Return the (x, y) coordinate for the center point of the cell that contains the specified text.  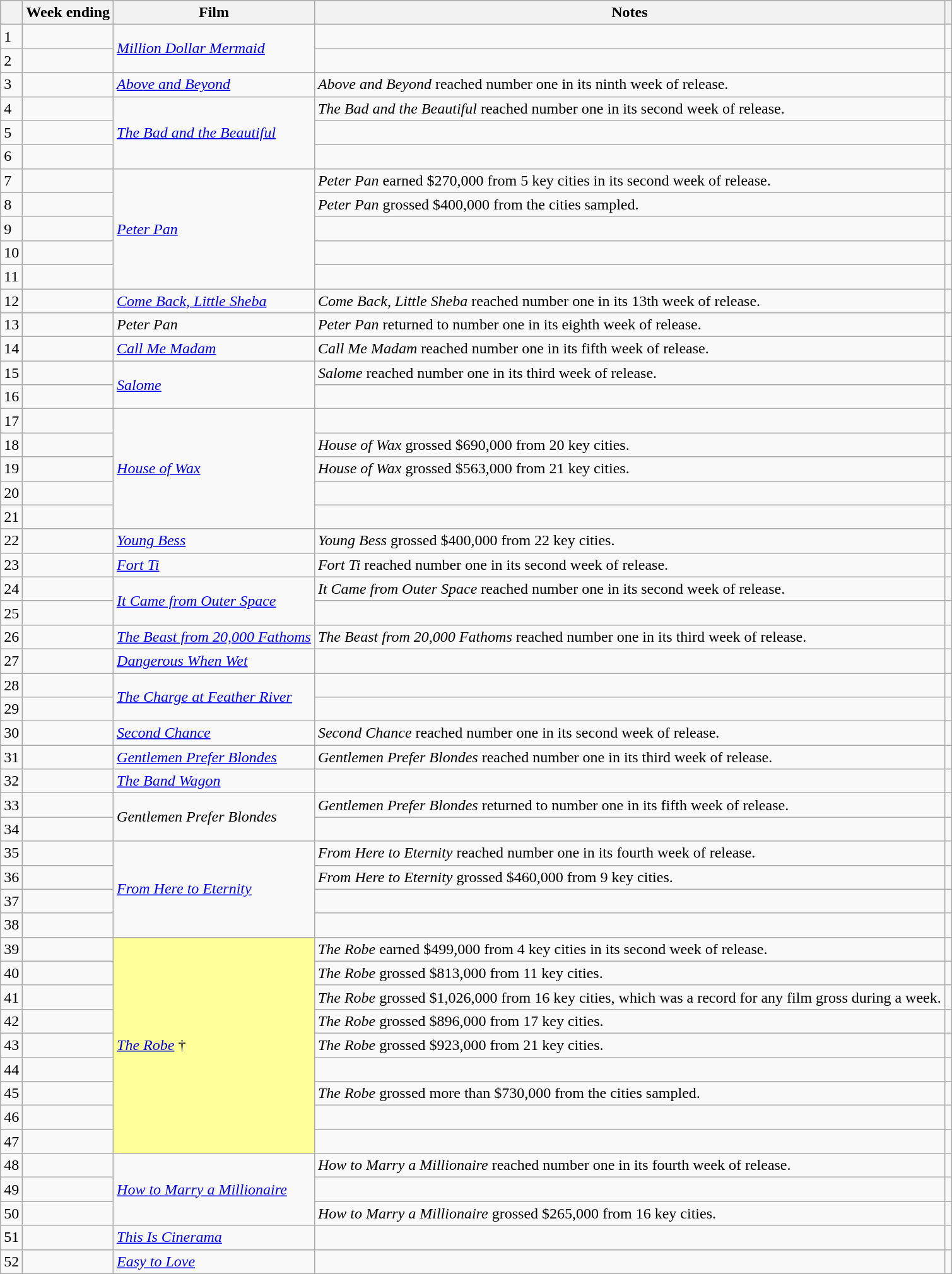
How to Marry a Millionaire grossed $265,000 from 16 key cities. (630, 1213)
33 (11, 805)
14 (11, 349)
10 (11, 252)
50 (11, 1213)
34 (11, 829)
18 (11, 445)
9 (11, 228)
8 (11, 204)
6 (11, 156)
2 (11, 61)
Come Back, Little Sheba (214, 301)
The Robe grossed $923,000 from 21 key cities. (630, 1045)
Peter Pan earned $270,000 from 5 key cities in its second week of release. (630, 180)
45 (11, 1094)
32 (11, 781)
43 (11, 1045)
Above and Beyond (214, 85)
It Came from Outer Space reached number one in its second week of release. (630, 589)
20 (11, 493)
Young Bess grossed $400,000 from 22 key cities. (630, 541)
48 (11, 1165)
The Charge at Feather River (214, 697)
The Robe grossed $1,026,000 from 16 key cities, which was a record for any film gross during a week. (630, 997)
Million Dollar Mermaid (214, 49)
Second Chance (214, 733)
Salome reached number one in its third week of release. (630, 373)
26 (11, 637)
Week ending (68, 13)
44 (11, 1070)
35 (11, 853)
46 (11, 1118)
4 (11, 109)
How to Marry a Millionaire (214, 1189)
15 (11, 373)
The Bad and the Beautiful (214, 133)
52 (11, 1261)
The Robe earned $499,000 from 4 key cities in its second week of release. (630, 949)
29 (11, 709)
23 (11, 565)
51 (11, 1237)
Peter Pan returned to number one in its eighth week of release. (630, 325)
30 (11, 733)
This Is Cinerama (214, 1237)
40 (11, 973)
47 (11, 1141)
21 (11, 517)
Dangerous When Wet (214, 661)
From Here to Eternity reached number one in its fourth week of release. (630, 853)
Call Me Madam reached number one in its fifth week of release. (630, 349)
Salome (214, 385)
22 (11, 541)
How to Marry a Millionaire reached number one in its fourth week of release. (630, 1165)
42 (11, 1021)
Fort Ti reached number one in its second week of release. (630, 565)
The Robe grossed $813,000 from 11 key cities. (630, 973)
The Beast from 20,000 Fathoms reached number one in its third week of release. (630, 637)
27 (11, 661)
11 (11, 276)
The Band Wagon (214, 781)
The Robe † (214, 1045)
41 (11, 997)
Call Me Madam (214, 349)
12 (11, 301)
36 (11, 877)
Film (214, 13)
The Robe grossed $896,000 from 17 key cities. (630, 1021)
Young Bess (214, 541)
From Here to Eternity (214, 889)
The Bad and the Beautiful reached number one in its second week of release. (630, 109)
House of Wax grossed $690,000 from 20 key cities. (630, 445)
28 (11, 685)
1 (11, 37)
13 (11, 325)
Come Back, Little Sheba reached number one in its 13th week of release. (630, 301)
It Came from Outer Space (214, 601)
From Here to Eternity grossed $460,000 from 9 key cities. (630, 877)
Easy to Love (214, 1261)
Fort Ti (214, 565)
7 (11, 180)
24 (11, 589)
Second Chance reached number one in its second week of release. (630, 733)
16 (11, 397)
37 (11, 901)
The Beast from 20,000 Fathoms (214, 637)
Above and Beyond reached number one in its ninth week of release. (630, 85)
39 (11, 949)
3 (11, 85)
49 (11, 1189)
House of Wax grossed $563,000 from 21 key cities. (630, 469)
31 (11, 757)
17 (11, 421)
19 (11, 469)
Peter Pan grossed $400,000 from the cities sampled. (630, 204)
Gentlemen Prefer Blondes returned to number one in its fifth week of release. (630, 805)
38 (11, 925)
House of Wax (214, 469)
Notes (630, 13)
5 (11, 133)
25 (11, 613)
Gentlemen Prefer Blondes reached number one in its third week of release. (630, 757)
The Robe grossed more than $730,000 from the cities sampled. (630, 1094)
